Scan for the cell matching the given text and deliver its (X, Y) coordinate at center. 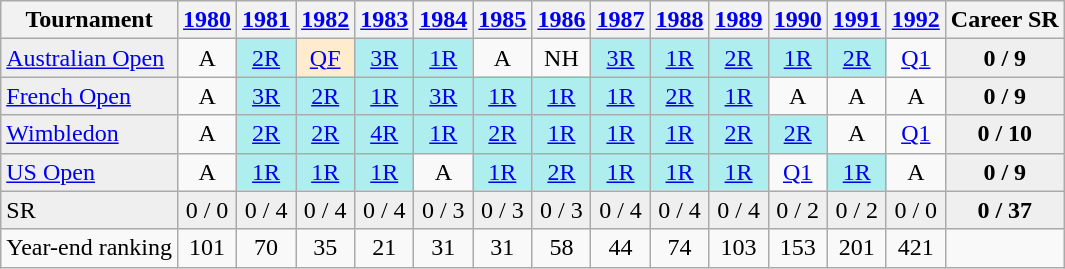
Career SR (1004, 20)
SR (90, 210)
101 (208, 248)
1981 (266, 20)
35 (326, 248)
French Open (90, 96)
201 (856, 248)
1983 (384, 20)
58 (562, 248)
1987 (620, 20)
21 (384, 248)
103 (738, 248)
Year-end ranking (90, 248)
1985 (502, 20)
153 (798, 248)
1990 (798, 20)
Wimbledon (90, 134)
1982 (326, 20)
1986 (562, 20)
1984 (444, 20)
70 (266, 248)
QF (326, 58)
4R (384, 134)
0 / 37 (1004, 210)
0 / 10 (1004, 134)
1988 (680, 20)
1980 (208, 20)
NH (562, 58)
44 (620, 248)
Tournament (90, 20)
Australian Open (90, 58)
74 (680, 248)
1992 (916, 20)
421 (916, 248)
1989 (738, 20)
1991 (856, 20)
US Open (90, 172)
